Return the (X, Y) coordinate for the center point of the cell that contains the specified text.  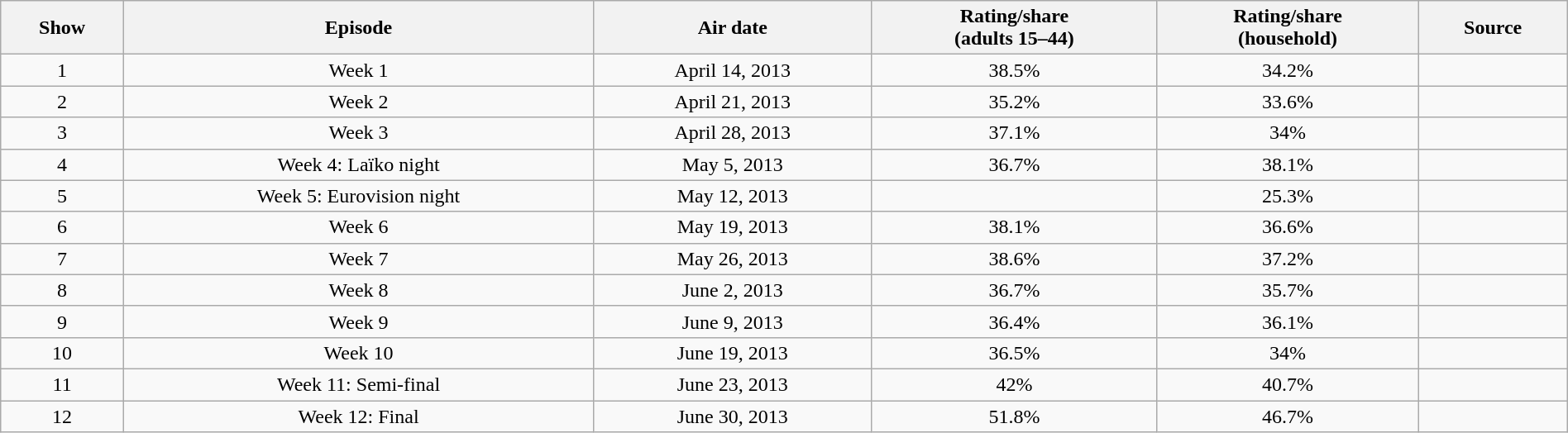
June 30, 2013 (733, 416)
Week 7 (358, 259)
42% (1014, 384)
3 (63, 133)
11 (63, 384)
May 26, 2013 (733, 259)
June 23, 2013 (733, 384)
Week 8 (358, 290)
34.2% (1288, 70)
25.3% (1288, 196)
36.5% (1014, 353)
June 9, 2013 (733, 321)
1 (63, 70)
Week 9 (358, 321)
Week 6 (358, 227)
Rating/share(household) (1288, 28)
36.6% (1288, 227)
May 12, 2013 (733, 196)
10 (63, 353)
Week 4: Laïko night (358, 164)
38.6% (1014, 259)
Rating/share(adults 15–44) (1014, 28)
April 21, 2013 (733, 102)
Week 2 (358, 102)
38.5% (1014, 70)
4 (63, 164)
12 (63, 416)
5 (63, 196)
35.2% (1014, 102)
37.2% (1288, 259)
35.7% (1288, 290)
51.8% (1014, 416)
Week 1 (358, 70)
6 (63, 227)
May 5, 2013 (733, 164)
36.4% (1014, 321)
Week 12: Final (358, 416)
Week 11: Semi-final (358, 384)
37.1% (1014, 133)
June 19, 2013 (733, 353)
9 (63, 321)
Source (1493, 28)
8 (63, 290)
Week 3 (358, 133)
April 28, 2013 (733, 133)
Show (63, 28)
June 2, 2013 (733, 290)
April 14, 2013 (733, 70)
46.7% (1288, 416)
2 (63, 102)
Episode (358, 28)
May 19, 2013 (733, 227)
Week 5: Eurovision night (358, 196)
Air date (733, 28)
7 (63, 259)
36.1% (1288, 321)
40.7% (1288, 384)
Week 10 (358, 353)
33.6% (1288, 102)
